Search for the cell housing the specified text and yield its (X, Y) center coordinate. 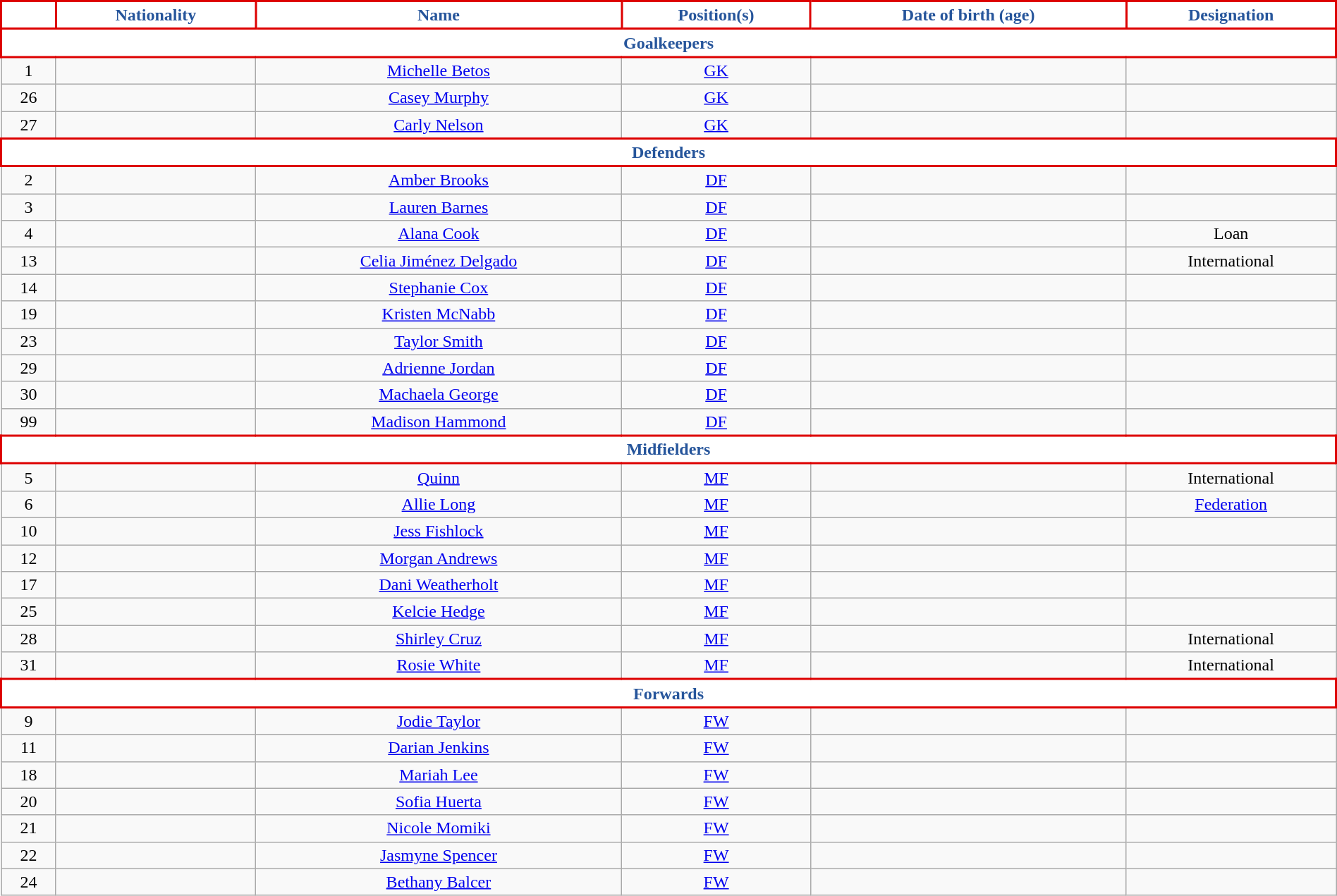
22 (29, 855)
3 (29, 207)
Shirley Cruz (439, 639)
14 (29, 288)
Michelle Betos (439, 70)
30 (29, 395)
Carly Nelson (439, 125)
29 (29, 368)
31 (29, 665)
Jodie Taylor (439, 720)
Loan (1231, 234)
26 (29, 97)
Nicole Momiki (439, 828)
Jess Fishlock (439, 531)
Sofia Huerta (439, 802)
28 (29, 639)
99 (29, 422)
Bethany Balcer (439, 882)
Position(s) (716, 16)
17 (29, 585)
Kristen McNabb (439, 314)
Stephanie Cox (439, 288)
23 (29, 341)
Date of birth (age) (969, 16)
Midfielders (668, 450)
13 (29, 261)
Forwards (668, 694)
24 (29, 882)
Madison Hammond (439, 422)
11 (29, 748)
Name (439, 16)
20 (29, 802)
Mariah Lee (439, 775)
1 (29, 70)
Quinn (439, 478)
12 (29, 558)
Darian Jenkins (439, 748)
Goalkeepers (668, 43)
Morgan Andrews (439, 558)
Alana Cook (439, 234)
5 (29, 478)
9 (29, 720)
Designation (1231, 16)
21 (29, 828)
Kelcie Hedge (439, 612)
Defenders (668, 152)
Casey Murphy (439, 97)
25 (29, 612)
Dani Weatherholt (439, 585)
18 (29, 775)
Lauren Barnes (439, 207)
4 (29, 234)
Jasmyne Spencer (439, 855)
19 (29, 314)
Nationality (155, 16)
Celia Jiménez Delgado (439, 261)
Federation (1231, 504)
2 (29, 180)
Amber Brooks (439, 180)
Machaela George (439, 395)
10 (29, 531)
27 (29, 125)
Rosie White (439, 665)
Adrienne Jordan (439, 368)
6 (29, 504)
Allie Long (439, 504)
Taylor Smith (439, 341)
